Locate the cell with the specified text and output its (X, Y) center coordinate. 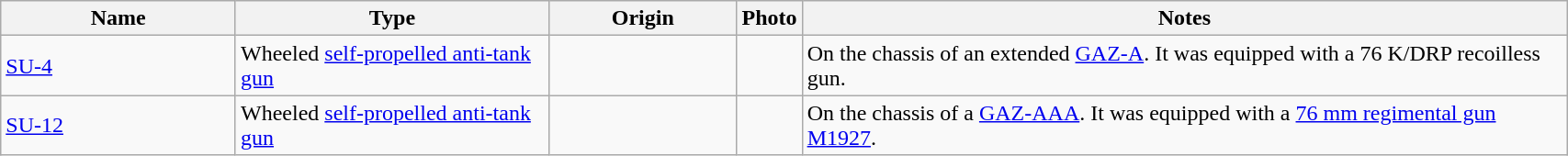
Photo (770, 18)
On the chassis of a GAZ-AAA. It was equipped with a 76 mm regimental gun M1927. (1185, 125)
SU-4 (118, 66)
Origin (643, 18)
On the chassis of an extended GAZ-A. It was equipped with a 76 K/DRP recoilless gun. (1185, 66)
SU-12 (118, 125)
Type (391, 18)
Notes (1185, 18)
Name (118, 18)
